Scan for the cell matching the given text and deliver its [x, y] coordinate at center. 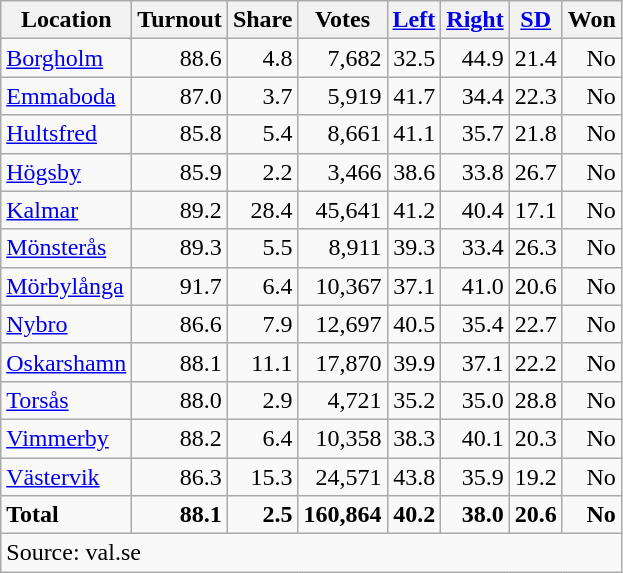
Högsby [66, 172]
Share [262, 20]
Västervik [66, 477]
160,864 [342, 515]
Mönsterås [66, 248]
35.4 [475, 324]
2.2 [262, 172]
4.8 [262, 58]
Location [66, 20]
41.0 [475, 286]
Borgholm [66, 58]
26.7 [536, 172]
12,697 [342, 324]
Total [66, 515]
SD [536, 20]
86.6 [180, 324]
26.3 [536, 248]
Kalmar [66, 210]
4,721 [342, 400]
89.3 [180, 248]
Torsås [66, 400]
Oskarshamn [66, 362]
Hultsfred [66, 134]
10,367 [342, 286]
39.9 [414, 362]
21.8 [536, 134]
Emmaboda [66, 96]
38.0 [475, 515]
28.4 [262, 210]
22.2 [536, 362]
40.5 [414, 324]
2.5 [262, 515]
3,466 [342, 172]
88.0 [180, 400]
2.9 [262, 400]
40.1 [475, 438]
24,571 [342, 477]
88.6 [180, 58]
89.2 [180, 210]
35.9 [475, 477]
86.3 [180, 477]
17,870 [342, 362]
Turnout [180, 20]
17.1 [536, 210]
11.1 [262, 362]
Vimmerby [66, 438]
Votes [342, 20]
38.6 [414, 172]
3.7 [262, 96]
Left [414, 20]
38.3 [414, 438]
22.7 [536, 324]
44.9 [475, 58]
32.5 [414, 58]
33.8 [475, 172]
20.3 [536, 438]
40.4 [475, 210]
28.8 [536, 400]
7,682 [342, 58]
35.2 [414, 400]
Right [475, 20]
5.4 [262, 134]
40.2 [414, 515]
21.4 [536, 58]
41.7 [414, 96]
41.1 [414, 134]
15.3 [262, 477]
8,661 [342, 134]
39.3 [414, 248]
19.2 [536, 477]
91.7 [180, 286]
8,911 [342, 248]
35.0 [475, 400]
Mörbylånga [66, 286]
87.0 [180, 96]
35.7 [475, 134]
Source: val.se [312, 553]
22.3 [536, 96]
33.4 [475, 248]
7.9 [262, 324]
5,919 [342, 96]
5.5 [262, 248]
34.4 [475, 96]
85.9 [180, 172]
Won [592, 20]
88.2 [180, 438]
45,641 [342, 210]
10,358 [342, 438]
43.8 [414, 477]
Nybro [66, 324]
85.8 [180, 134]
41.2 [414, 210]
